Determine the [X, Y] coordinate at the center of the cell enclosing the given text.  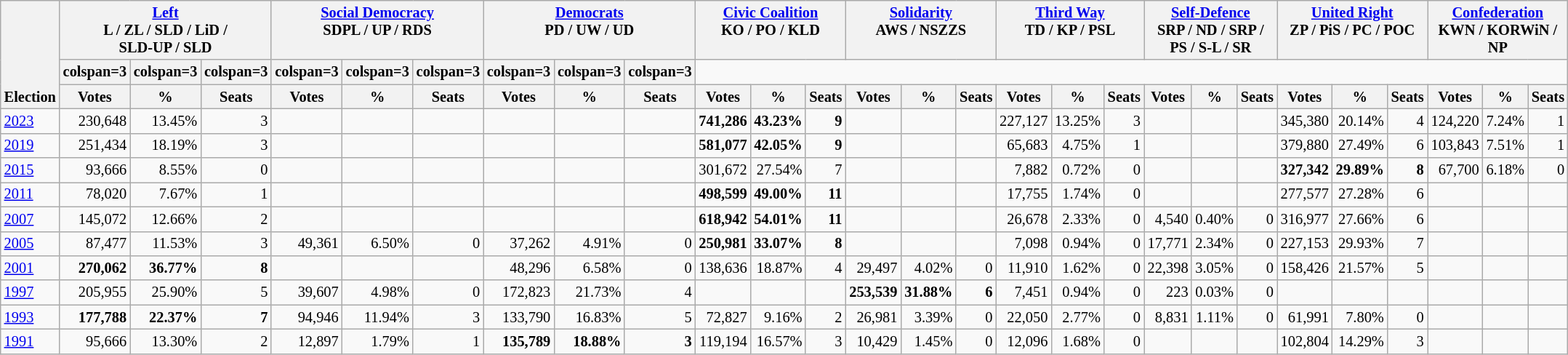
25.90% [166, 292]
37,262 [519, 244]
12,096 [1024, 341]
379,880 [1305, 145]
ConfederationKWN / KORWiN / NP [1497, 30]
29.93% [1360, 244]
301,672 [723, 170]
6.18% [1505, 170]
Election [31, 54]
Social DemocracySDPL / UP / RDS [377, 30]
2.33% [1077, 219]
78,020 [95, 194]
11,910 [1024, 268]
49,361 [307, 244]
18.88% [589, 341]
2023 [31, 121]
1.79% [378, 341]
31.88% [928, 292]
9.16% [778, 317]
133,790 [519, 317]
1.68% [1077, 341]
27.66% [1360, 219]
1.45% [928, 341]
16.83% [589, 317]
22,398 [1168, 268]
1.62% [1077, 268]
United RightZP / PiS / PC / POC [1352, 30]
158,426 [1305, 268]
17,755 [1024, 194]
177,788 [95, 317]
7,451 [1024, 292]
124,220 [1455, 121]
48,296 [519, 268]
102,804 [1305, 341]
SolidarityAWS / NSZZS [920, 30]
251,434 [95, 145]
1993 [31, 317]
26,981 [873, 317]
27.49% [1360, 145]
8.55% [166, 170]
227,127 [1024, 121]
49.00% [778, 194]
16.57% [778, 341]
1.11% [1214, 317]
7.51% [1505, 145]
138,636 [723, 268]
253,539 [873, 292]
277,577 [1305, 194]
741,286 [723, 121]
223 [1168, 292]
2.77% [1077, 317]
2001 [31, 268]
22.37% [166, 317]
14.29% [1360, 341]
0.72% [1077, 170]
67,700 [1455, 170]
4,540 [1168, 219]
94,946 [307, 317]
227,153 [1305, 244]
DemocratsPD / UW / UD [590, 30]
103,843 [1455, 145]
4.75% [1077, 145]
0.40% [1214, 219]
135,789 [519, 341]
6.58% [589, 268]
498,599 [723, 194]
11.53% [166, 244]
2019 [31, 145]
7.80% [1360, 317]
27.54% [778, 170]
13.30% [166, 341]
93,666 [95, 170]
43.23% [778, 121]
581,077 [723, 145]
72,827 [723, 317]
1.74% [1077, 194]
36.77% [166, 268]
LeftL / ZL / SLD / LiD /SLD-UP / SLD [166, 30]
21.73% [589, 292]
6.50% [378, 244]
230,648 [95, 121]
145,072 [95, 219]
87,477 [95, 244]
42.05% [778, 145]
20.14% [1360, 121]
10,429 [873, 341]
618,942 [723, 219]
29.89% [1360, 170]
345,380 [1305, 121]
7.24% [1505, 121]
18.19% [166, 145]
172,823 [519, 292]
3.39% [928, 317]
0.03% [1214, 292]
316,977 [1305, 219]
12,897 [307, 341]
119,194 [723, 341]
11.94% [378, 317]
2015 [31, 170]
12.66% [166, 219]
2005 [31, 244]
4.91% [589, 244]
26,678 [1024, 219]
2.34% [1214, 244]
13.45% [166, 121]
Civic CoalitionKO / PO / KLD [771, 30]
61,991 [1305, 317]
250,981 [723, 244]
327,342 [1305, 170]
65,683 [1024, 145]
7.67% [166, 194]
1997 [31, 292]
13.25% [1077, 121]
95,666 [95, 341]
18.87% [778, 268]
7,098 [1024, 244]
2011 [31, 194]
Self-DefenceSRP / ND / SRP /PS / S-L / SR [1211, 30]
21.57% [1360, 268]
27.28% [1360, 194]
7,882 [1024, 170]
Third WayTD / KP / PSL [1070, 30]
39,607 [307, 292]
270,062 [95, 268]
3.05% [1214, 268]
205,955 [95, 292]
22,050 [1024, 317]
1991 [31, 341]
2007 [31, 219]
33.07% [778, 244]
17,771 [1168, 244]
54.01% [778, 219]
8,831 [1168, 317]
29,497 [873, 268]
4.98% [378, 292]
4.02% [928, 268]
